Detect which cell encompasses the target text, then output its (X, Y) center coordinate. 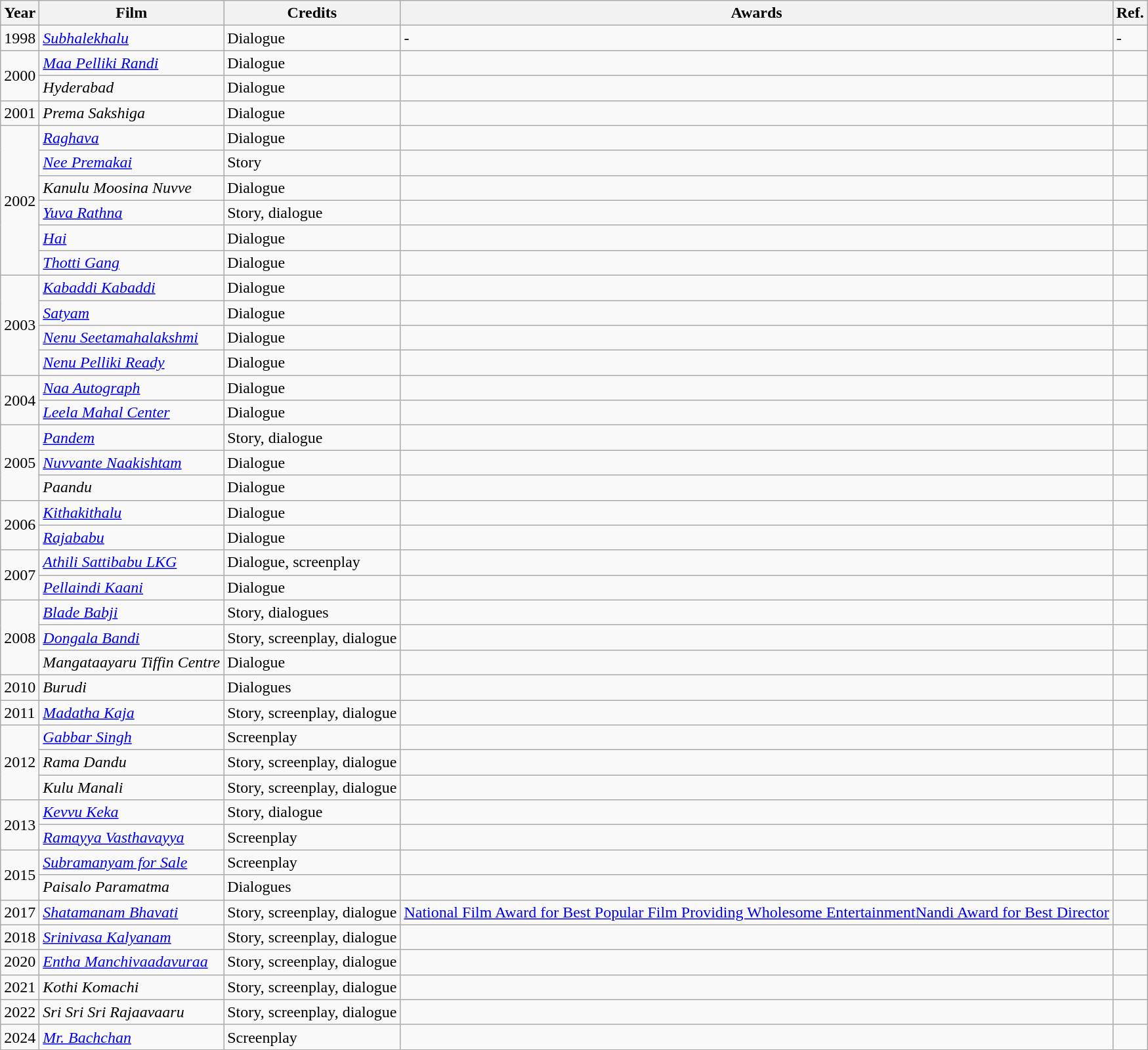
2011 (20, 712)
Hai (131, 238)
Mangataayaru Tiffin Centre (131, 662)
Rama Dandu (131, 763)
2000 (20, 75)
Madatha Kaja (131, 712)
Burudi (131, 687)
Shatamanam Bhavati (131, 912)
Prema Sakshiga (131, 113)
Maa Pelliki Randi (131, 63)
2022 (20, 1012)
Leela Mahal Center (131, 413)
2015 (20, 875)
Kabaddi Kabaddi (131, 287)
Year (20, 13)
Film (131, 13)
2004 (20, 400)
Sri Sri Sri Rajaavaaru (131, 1012)
Pellaindi Kaani (131, 587)
Ref. (1130, 13)
2010 (20, 687)
Entha Manchivaadavuraa (131, 962)
2012 (20, 763)
Gabbar Singh (131, 738)
Credits (312, 13)
Mr. Bachchan (131, 1037)
Kithakithalu (131, 513)
Naa Autograph (131, 388)
Blade Babji (131, 612)
Awards (756, 13)
Paandu (131, 488)
2005 (20, 463)
Ramayya Vasthavayya (131, 837)
National Film Award for Best Popular Film Providing Wholesome EntertainmentNandi Award for Best Director (756, 912)
Story (312, 163)
Subramanyam for Sale (131, 862)
2020 (20, 962)
2001 (20, 113)
Thotti Gang (131, 262)
1998 (20, 38)
Nee Premakai (131, 163)
Subhalekhalu (131, 38)
Hyderabad (131, 88)
2017 (20, 912)
Raghava (131, 138)
Nuvvante Naakishtam (131, 463)
2003 (20, 325)
Pandem (131, 438)
Kulu Manali (131, 787)
Nenu Pelliki Ready (131, 363)
Kevvu Keka (131, 812)
Satyam (131, 313)
2018 (20, 937)
Athili Sattibabu LKG (131, 562)
2002 (20, 200)
2008 (20, 637)
Kothi Komachi (131, 987)
Dialogue, screenplay (312, 562)
2007 (20, 575)
Rajababu (131, 537)
2021 (20, 987)
Dongala Bandi (131, 637)
Srinivasa Kalyanam (131, 937)
Story, dialogues (312, 612)
Yuva Rathna (131, 213)
Nenu Seetamahalakshmi (131, 338)
Kanulu Moosina Nuvve (131, 188)
Paisalo Paramatma (131, 887)
2013 (20, 825)
2006 (20, 525)
2024 (20, 1037)
